Find where the given text appears and provide that cell's center as [x, y] coordinate. 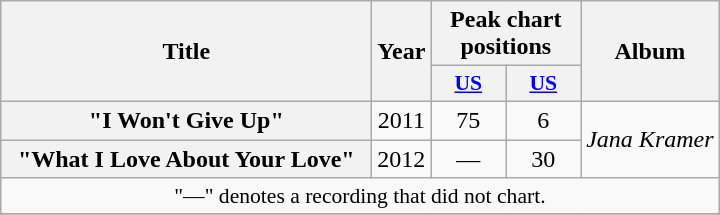
2011 [402, 120]
— [468, 159]
Title [186, 52]
"—" denotes a recording that did not chart. [360, 196]
"I Won't Give Up" [186, 120]
"What I Love About Your Love" [186, 159]
6 [544, 120]
Peak chart positions [506, 34]
Year [402, 52]
75 [468, 120]
Jana Kramer [650, 139]
Album [650, 52]
30 [544, 159]
2012 [402, 159]
